Detect which cell encompasses the target text, then output its [X, Y] center coordinate. 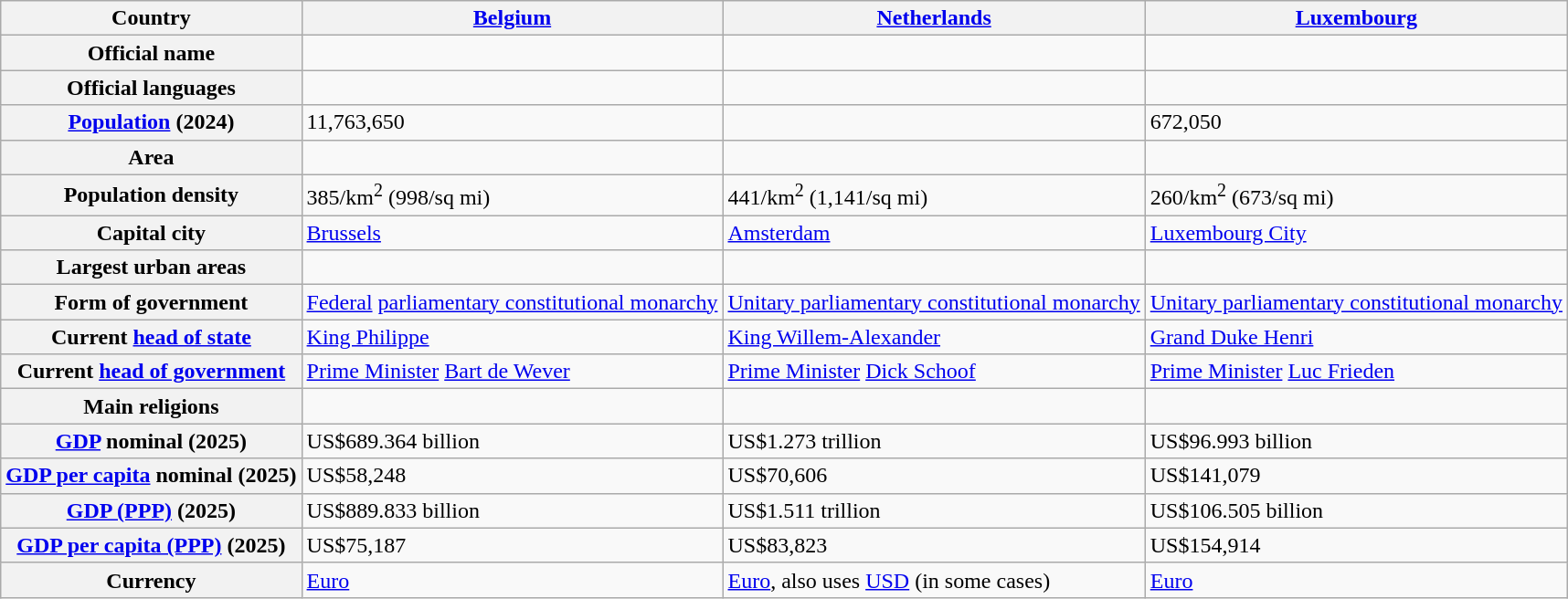
Belgium [512, 18]
Area [152, 157]
Current head of government [152, 372]
Form of government [152, 302]
Luxembourg City [1356, 233]
Capital city [152, 233]
US$141,079 [1356, 476]
Official name [152, 53]
Luxembourg [1356, 18]
GDP (PPP) (2025) [152, 510]
Brussels [512, 233]
672,050 [1356, 122]
King Philippe [512, 337]
US$106.505 billion [1356, 510]
Prime Minister Bart de Wever [512, 372]
11,763,650 [512, 122]
Population (2024) [152, 122]
385/km2 (998/sq mi) [512, 195]
GDP per capita (PPP) (2025) [152, 545]
Population density [152, 195]
US$1.511 trillion [934, 510]
Federal parliamentary constitutional monarchy [512, 302]
Current head of state [152, 337]
GDP per capita nominal (2025) [152, 476]
Prime Minister Dick Schoof [934, 372]
Prime Minister Luc Frieden [1356, 372]
Currency [152, 580]
King Willem-Alexander [934, 337]
GDP nominal (2025) [152, 441]
Country [152, 18]
US$154,914 [1356, 545]
US$96.993 billion [1356, 441]
US$70,606 [934, 476]
Euro, also uses USD (in some cases) [934, 580]
US$83,823 [934, 545]
Amsterdam [934, 233]
Netherlands [934, 18]
Official languages [152, 88]
US$889.833 billion [512, 510]
Largest urban areas [152, 268]
US$58,248 [512, 476]
Main religions [152, 406]
441/km2 (1,141/sq mi) [934, 195]
US$689.364 billion [512, 441]
US$1.273 trillion [934, 441]
US$75,187 [512, 545]
Grand Duke Henri [1356, 337]
260/km2 (673/sq mi) [1356, 195]
